For the text-containing cell, return its midpoint in [x, y] coordinate format. 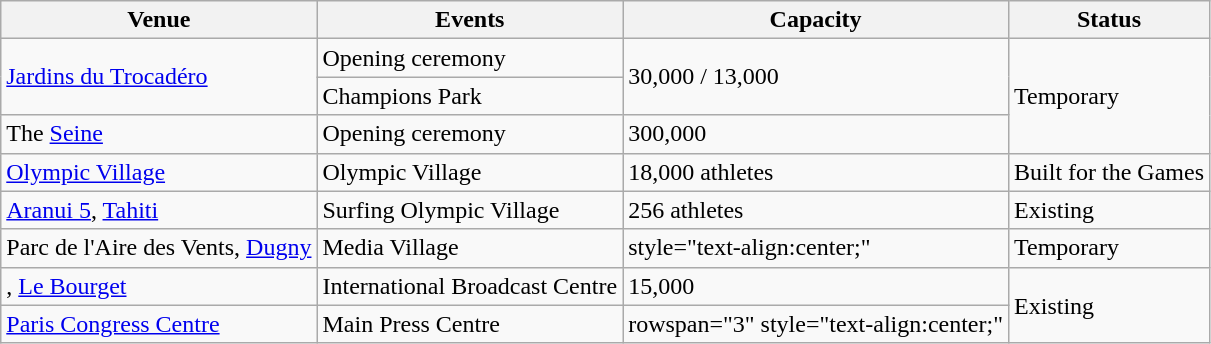
15,000 [816, 286]
style="text-align:center;" [816, 248]
Events [470, 20]
Status [1110, 20]
Champions Park [470, 96]
Venue [159, 20]
18,000 athletes [816, 172]
30,000 / 13,000 [816, 77]
, Le Bourget [159, 286]
Aranui 5, Tahiti [159, 210]
International Broadcast Centre [470, 286]
Surfing Olympic Village [470, 210]
Capacity [816, 20]
The Seine [159, 134]
Parc de l'Aire des Vents, Dugny [159, 248]
300,000 [816, 134]
Paris Congress Centre [159, 324]
rowspan="3" style="text-align:center;" [816, 324]
256 athletes [816, 210]
Main Press Centre [470, 324]
Built for the Games [1110, 172]
Media Village [470, 248]
Jardins du Trocadéro [159, 77]
